Determine the (x, y) coordinate at the center of the cell enclosing the given text.  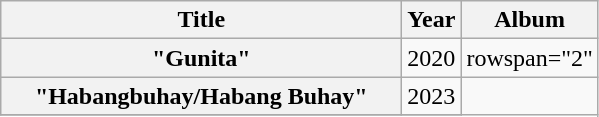
Title (202, 20)
2023 (432, 96)
Album (530, 20)
Year (432, 20)
rowspan="2" (530, 58)
2020 (432, 58)
"Habangbuhay/Habang Buhay" (202, 96)
"Gunita" (202, 58)
